Scan for the cell matching the given text and deliver its (X, Y) coordinate at center. 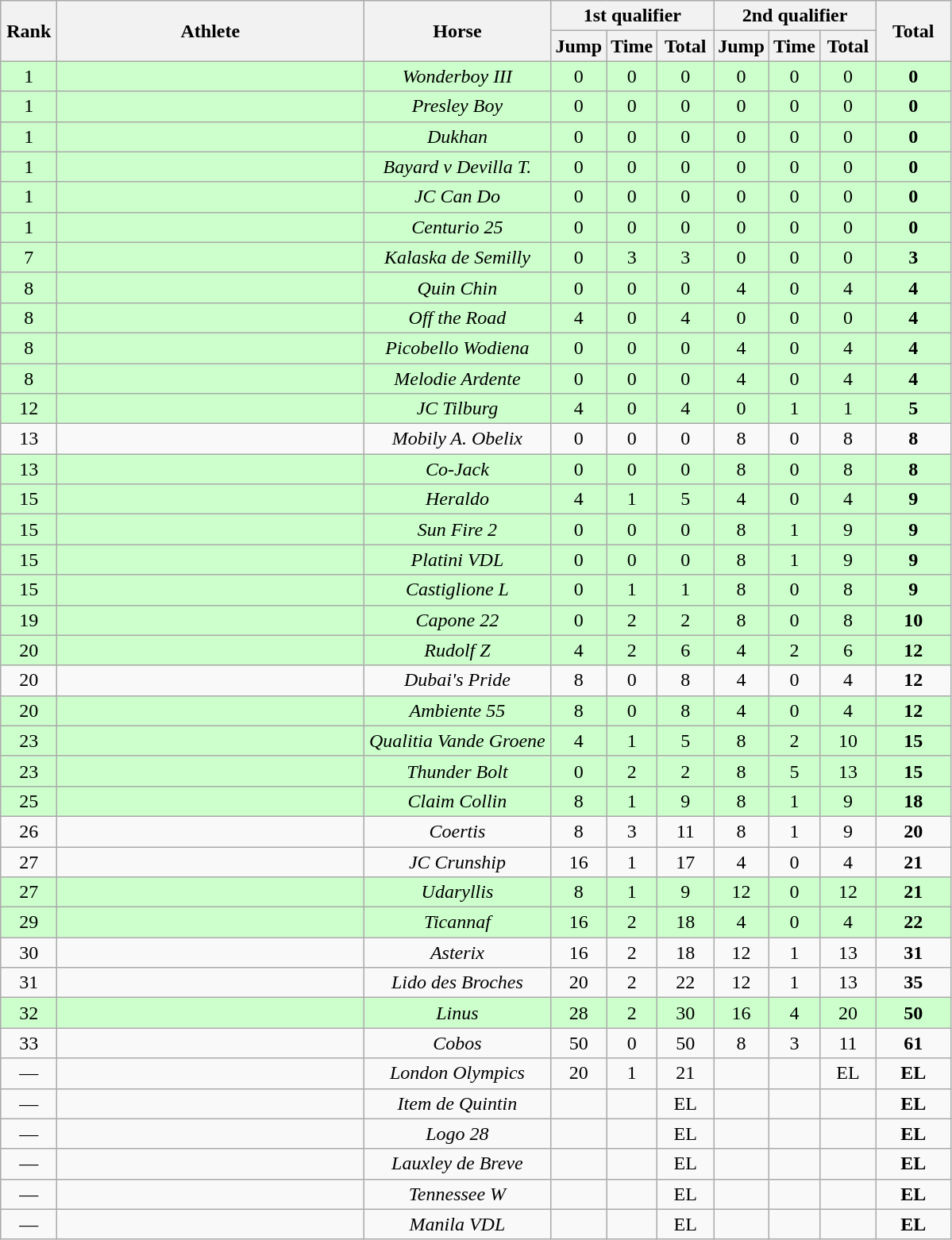
Co-Jack (457, 469)
Cobos (457, 1043)
Dukhan (457, 137)
Rank (29, 31)
Mobily A. Obelix (457, 439)
Ambiente 55 (457, 710)
London Olympics (457, 1073)
Presley Boy (457, 106)
25 (29, 801)
JC Can Do (457, 197)
Kalaska de Semilly (457, 257)
Thunder Bolt (457, 771)
61 (913, 1043)
Udaryllis (457, 892)
JC Tilburg (457, 409)
Logo 28 (457, 1134)
17 (686, 861)
Ticannaf (457, 922)
Linus (457, 1013)
Item de Quintin (457, 1103)
Sun Fire 2 (457, 530)
Athlete (210, 31)
2nd qualifier (796, 16)
Manila VDL (457, 1224)
32 (29, 1013)
7 (29, 257)
Tennessee W (457, 1194)
Heraldo (457, 499)
1st qualifier (632, 16)
Lauxley de Breve (457, 1164)
26 (29, 831)
Coertis (457, 831)
Off the Road (457, 318)
Bayard v Devilla T. (457, 167)
JC Crunship (457, 861)
Melodie Ardente (457, 379)
29 (29, 922)
33 (29, 1043)
Dubai's Pride (457, 680)
35 (913, 983)
Picobello Wodiena (457, 348)
Centurio 25 (457, 227)
Qualitia Vande Groene (457, 741)
Horse (457, 31)
Claim Collin (457, 801)
28 (579, 1013)
19 (29, 620)
Lido des Broches (457, 983)
Wonderboy III (457, 76)
Asterix (457, 953)
Quin Chin (457, 287)
Castiglione L (457, 590)
Capone 22 (457, 620)
Rudolf Z (457, 650)
Platini VDL (457, 560)
